Provide the [X, Y] coordinate of the cell's center where the given text is located.  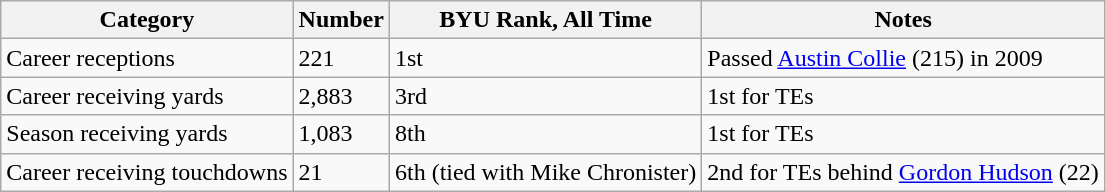
BYU Rank, All Time [545, 20]
21 [341, 172]
Career receiving yards [147, 96]
Career receiving touchdowns [147, 172]
Number [341, 20]
3rd [545, 96]
2,883 [341, 96]
1,083 [341, 134]
1st [545, 58]
6th (tied with Mike Chronister) [545, 172]
Notes [904, 20]
Passed Austin Collie (215) in 2009 [904, 58]
Career receptions [147, 58]
Season receiving yards [147, 134]
221 [341, 58]
8th [545, 134]
Category [147, 20]
2nd for TEs behind Gordon Hudson (22) [904, 172]
